Return the (x, y) coordinate for the center point of the cell that contains the specified text.  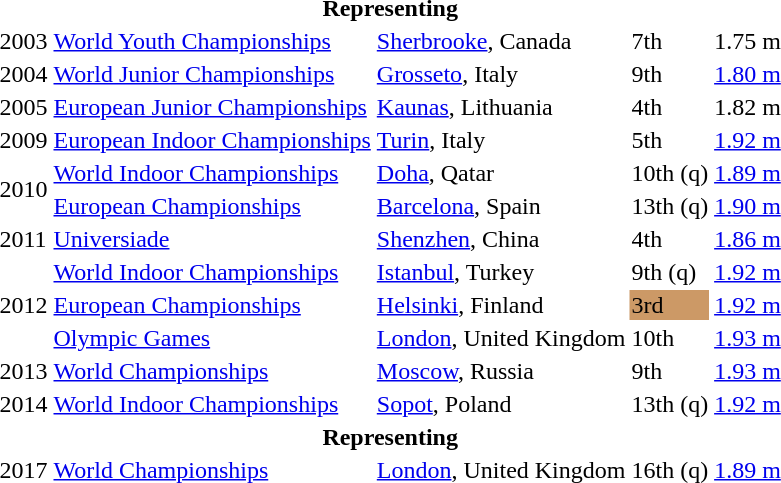
European Junior Championships (212, 107)
World Youth Championships (212, 41)
Istanbul, Turkey (501, 272)
World Junior Championships (212, 74)
Doha, Qatar (501, 173)
5th (670, 140)
10th (670, 338)
10th (q) (670, 173)
3rd (670, 305)
Shenzhen, China (501, 239)
European Indoor Championships (212, 140)
Kaunas, Lithuania (501, 107)
Turin, Italy (501, 140)
Barcelona, Spain (501, 206)
Olympic Games (212, 338)
9th (q) (670, 272)
World Championships (212, 371)
Sherbrooke, Canada (501, 41)
Moscow, Russia (501, 371)
Helsinki, Finland (501, 305)
7th (670, 41)
Grosseto, Italy (501, 74)
London, United Kingdom (501, 338)
Sopot, Poland (501, 404)
Universiade (212, 239)
